Provide the (x, y) coordinate of the cell's center where the given text is located.  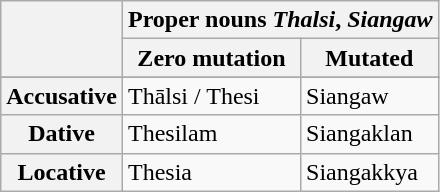
Siangakkya (370, 172)
Dative (62, 134)
Zero mutation (211, 58)
Siangaklan (370, 134)
Locative (62, 172)
Proper nouns Thalsi, Siangaw (280, 20)
Thālsi / Thesi (211, 96)
Accusative (62, 96)
Siangaw (370, 96)
Thesilam (211, 134)
Mutated (370, 58)
Thesia (211, 172)
